Pinpoint the cell where the given text exists, returning its [X, Y] midpoint coordinate. 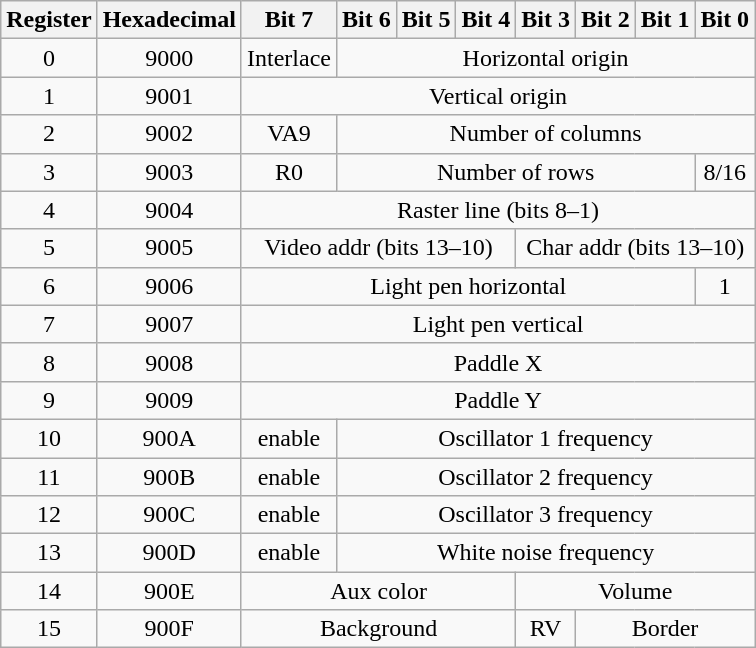
Char addr (bits 13–10) [636, 248]
Number of columns [545, 134]
Interlace [288, 58]
0 [49, 58]
Aux color [378, 591]
Light pen vertical [498, 324]
9007 [169, 324]
5 [49, 248]
R0 [288, 172]
9004 [169, 210]
Bit 0 [725, 20]
Raster line (bits 8–1) [498, 210]
Video addr (bits 13–10) [378, 248]
Bit 7 [288, 20]
900B [169, 477]
9009 [169, 400]
Horizontal origin [545, 58]
9008 [169, 362]
RV [546, 629]
11 [49, 477]
Bit 4 [486, 20]
900E [169, 591]
8/16 [725, 172]
10 [49, 438]
Bit 6 [366, 20]
12 [49, 515]
15 [49, 629]
14 [49, 591]
9 [49, 400]
Paddle Y [498, 400]
Bit 2 [605, 20]
900A [169, 438]
4 [49, 210]
7 [49, 324]
6 [49, 286]
Bit 1 [665, 20]
9005 [169, 248]
900D [169, 553]
Background [378, 629]
Register [49, 20]
900F [169, 629]
Hexadecimal [169, 20]
Bit 5 [426, 20]
13 [49, 553]
Oscillator 2 frequency [545, 477]
9000 [169, 58]
9006 [169, 286]
VA9 [288, 134]
Paddle X [498, 362]
Bit 3 [546, 20]
3 [49, 172]
Border [664, 629]
Oscillator 1 frequency [545, 438]
900C [169, 515]
8 [49, 362]
2 [49, 134]
9001 [169, 96]
Volume [636, 591]
Vertical origin [498, 96]
9002 [169, 134]
Number of rows [515, 172]
Light pen horizontal [468, 286]
9003 [169, 172]
White noise frequency [545, 553]
Oscillator 3 frequency [545, 515]
